Capture the cell that displays the provided text and extract its (x, y) central coordinate. 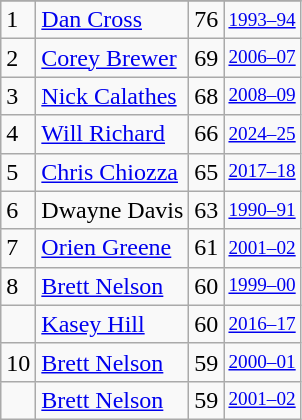
Corey Brewer (112, 58)
2017–18 (262, 172)
2024–25 (262, 134)
2008–09 (262, 96)
8 (18, 286)
Kasey Hill (112, 324)
65 (206, 172)
2000–01 (262, 362)
10 (18, 362)
Will Richard (112, 134)
5 (18, 172)
Orien Greene (112, 248)
1999–00 (262, 286)
63 (206, 210)
66 (206, 134)
2 (18, 58)
1 (18, 20)
2006–07 (262, 58)
4 (18, 134)
76 (206, 20)
3 (18, 96)
Nick Calathes (112, 96)
1993–94 (262, 20)
Dan Cross (112, 20)
Chris Chiozza (112, 172)
7 (18, 248)
69 (206, 58)
1990–91 (262, 210)
2016–17 (262, 324)
6 (18, 210)
61 (206, 248)
68 (206, 96)
Dwayne Davis (112, 210)
